Search for the cell housing the specified text and yield its [X, Y] center coordinate. 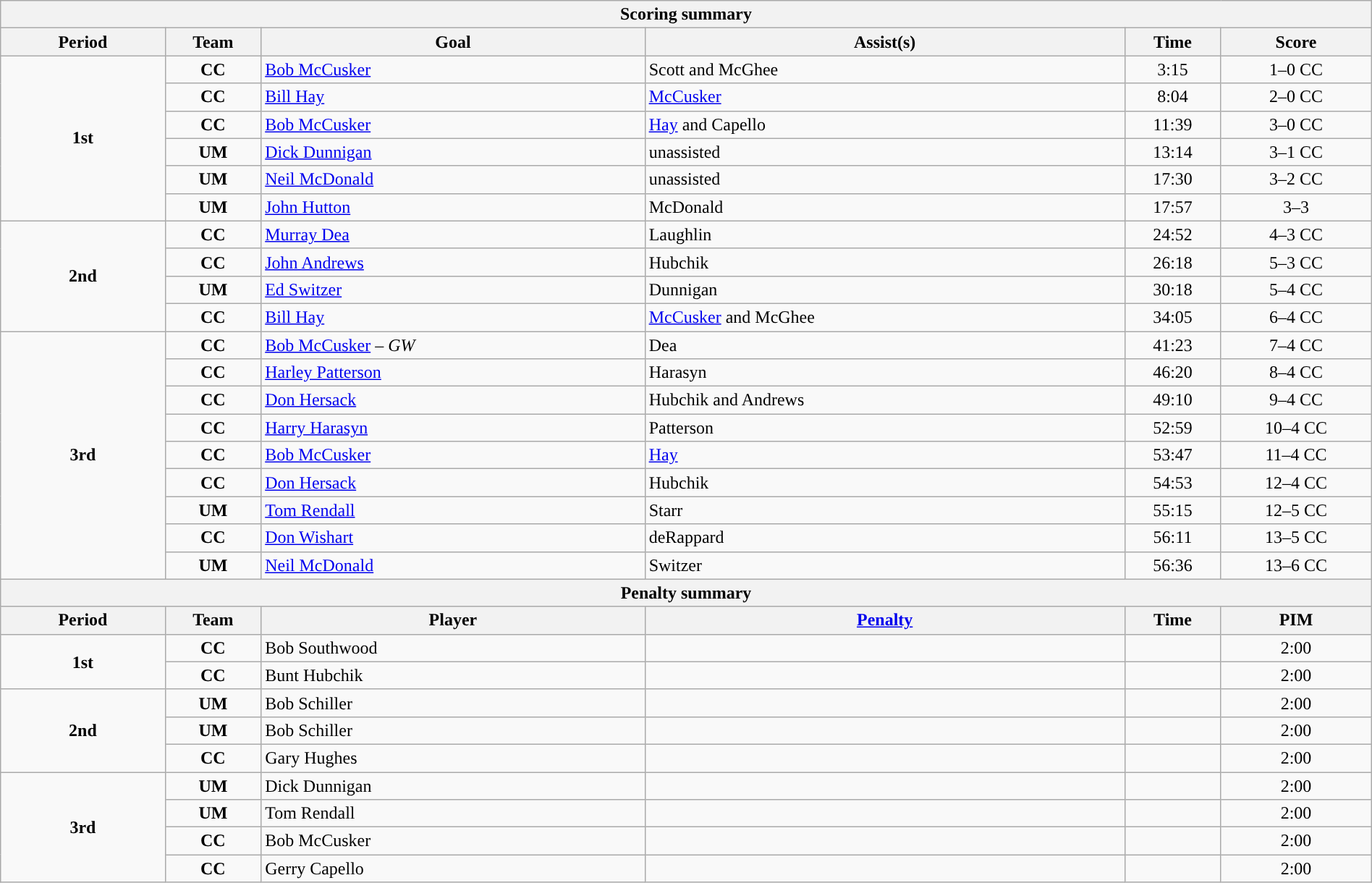
Player [453, 620]
7–4 CC [1296, 345]
55:15 [1172, 510]
Goal [453, 42]
3–3 [1296, 207]
Don Wishart [453, 538]
10–4 CC [1296, 428]
Hubchik and Andrews [884, 400]
5–4 CC [1296, 290]
Ed Switzer [453, 290]
56:36 [1172, 565]
Assist(s) [884, 42]
8–4 CC [1296, 373]
Score [1296, 42]
Hay and Capello [884, 124]
Harasyn [884, 373]
46:20 [1172, 373]
30:18 [1172, 290]
McDonald [884, 207]
5–3 CC [1296, 262]
2–0 CC [1296, 97]
4–3 CC [1296, 235]
Laughlin [884, 235]
13–6 CC [1296, 565]
17:57 [1172, 207]
12–5 CC [1296, 510]
6–4 CC [1296, 317]
24:52 [1172, 235]
13–5 CC [1296, 538]
13:14 [1172, 152]
Scoring summary [686, 14]
3–2 CC [1296, 179]
Penalty [884, 620]
Starr [884, 510]
3:15 [1172, 69]
17:30 [1172, 179]
26:18 [1172, 262]
41:23 [1172, 345]
52:59 [1172, 428]
Harry Harasyn [453, 428]
Scott and McGhee [884, 69]
PIM [1296, 620]
54:53 [1172, 483]
56:11 [1172, 538]
Dunnigan [884, 290]
53:47 [1172, 455]
Harley Patterson [453, 373]
Bob McCusker – GW [453, 345]
Bunt Hubchik [453, 675]
John Hutton [453, 207]
Murray Dea [453, 235]
9–4 CC [1296, 400]
3–0 CC [1296, 124]
McCusker and McGhee [884, 317]
Patterson [884, 428]
deRappard [884, 538]
11–4 CC [1296, 455]
Penalty summary [686, 593]
49:10 [1172, 400]
Gary Hughes [453, 758]
Hay [884, 455]
1–0 CC [1296, 69]
Switzer [884, 565]
McCusker [884, 97]
8:04 [1172, 97]
12–4 CC [1296, 483]
11:39 [1172, 124]
John Andrews [453, 262]
Dea [884, 345]
Bob Southwood [453, 648]
3–1 CC [1296, 152]
34:05 [1172, 317]
Gerry Capello [453, 869]
